Scan for the cell matching the given text and deliver its [x, y] coordinate at center. 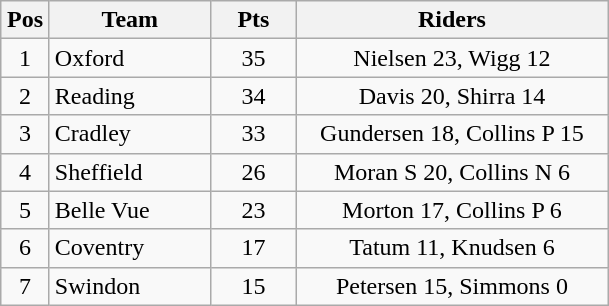
Gundersen 18, Collins P 15 [452, 134]
Coventry [130, 248]
Oxford [130, 58]
15 [253, 286]
Davis 20, Shirra 14 [452, 96]
Swindon [130, 286]
Nielsen 23, Wigg 12 [452, 58]
5 [26, 210]
4 [26, 172]
Moran S 20, Collins N 6 [452, 172]
Sheffield [130, 172]
26 [253, 172]
Cradley [130, 134]
Riders [452, 20]
Team [130, 20]
17 [253, 248]
Petersen 15, Simmons 0 [452, 286]
Belle Vue [130, 210]
Pos [26, 20]
34 [253, 96]
2 [26, 96]
23 [253, 210]
Reading [130, 96]
1 [26, 58]
33 [253, 134]
35 [253, 58]
Morton 17, Collins P 6 [452, 210]
3 [26, 134]
6 [26, 248]
Pts [253, 20]
7 [26, 286]
Tatum 11, Knudsen 6 [452, 248]
